Extract the [X, Y] coordinate from the center of the cell holding the provided text.  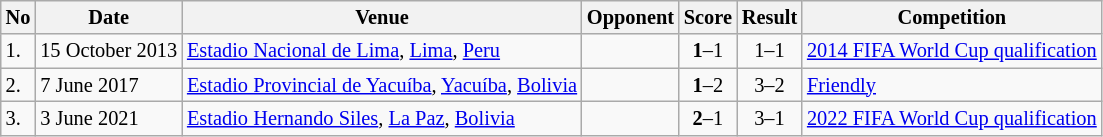
2–1 [708, 118]
3–2 [770, 85]
Score [708, 17]
7 June 2017 [108, 85]
Estadio Hernando Siles, La Paz, Bolivia [382, 118]
Opponent [630, 17]
2. [18, 85]
3–1 [770, 118]
1–2 [708, 85]
Estadio Nacional de Lima, Lima, Peru [382, 51]
Estadio Provincial de Yacuíba, Yacuíba, Bolivia [382, 85]
1. [18, 51]
3. [18, 118]
Date [108, 17]
15 October 2013 [108, 51]
No [18, 17]
3 June 2021 [108, 118]
2022 FIFA World Cup qualification [952, 118]
Competition [952, 17]
Friendly [952, 85]
Venue [382, 17]
2014 FIFA World Cup qualification [952, 51]
Result [770, 17]
